Search for the cell housing the specified text and yield its [x, y] center coordinate. 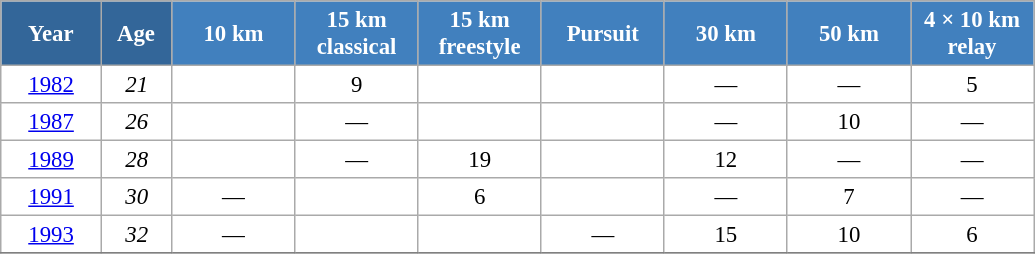
30 km [726, 34]
15 km classical [356, 34]
12 [726, 160]
26 [136, 122]
Pursuit [602, 34]
28 [136, 160]
Age [136, 34]
5 [972, 85]
1993 [52, 235]
1987 [52, 122]
1989 [52, 160]
1991 [52, 197]
9 [356, 85]
4 × 10 km relay [972, 34]
15 [726, 235]
19 [480, 160]
30 [136, 197]
32 [136, 235]
21 [136, 85]
Year [52, 34]
10 km [234, 34]
15 km freestyle [480, 34]
1982 [52, 85]
50 km [848, 34]
7 [848, 197]
